Return (X, Y) of the center of cell containing provided text 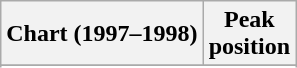
Chart (1997–1998) (102, 34)
Peakposition (249, 34)
